Find where the given text appears and provide that cell's center as [X, Y] coordinate. 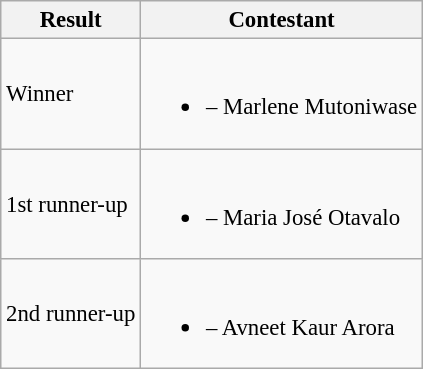
Result [71, 20]
Winner [71, 94]
– Marlene Mutoniwase [282, 94]
1st runner-up [71, 204]
2nd runner-up [71, 314]
– Avneet Kaur Arora [282, 314]
– Maria José Otavalo [282, 204]
Contestant [282, 20]
